Return [X, Y] of the center of cell containing provided text 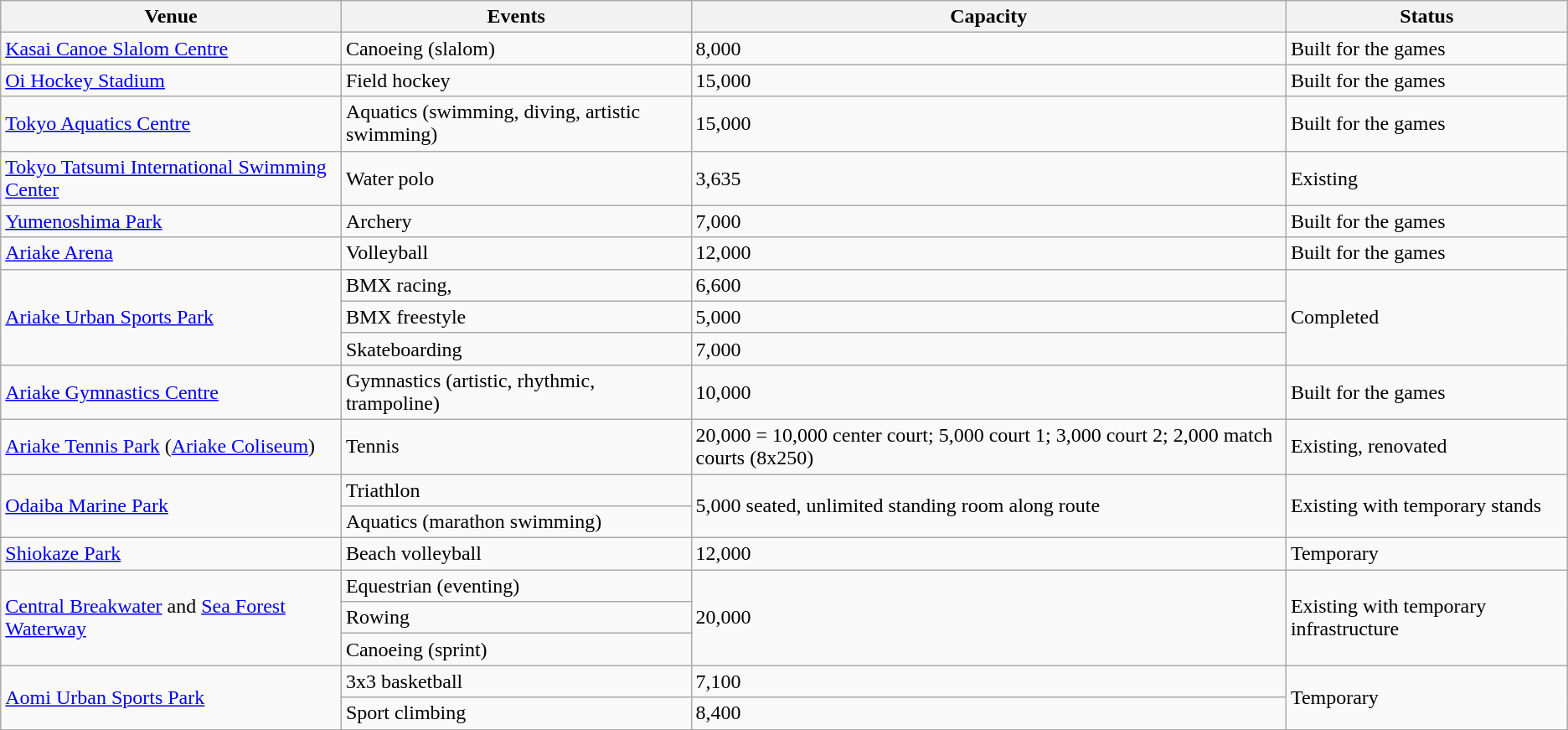
5,000 seated, unlimited standing room along route [988, 506]
8,000 [988, 49]
Venue [171, 17]
Ariake Gymnastics Centre [171, 392]
BMX freestyle [516, 317]
20,000 = 10,000 center court; 5,000 court 1; 3,000 court 2; 2,000 match courts (8x250) [988, 446]
10,000 [988, 392]
Capacity [988, 17]
Canoeing (sprint) [516, 650]
Odaiba Marine Park [171, 506]
Volleyball [516, 253]
Field hockey [516, 80]
Water polo [516, 178]
5,000 [988, 317]
Existing, renovated [1426, 446]
Oi Hockey Stadium [171, 80]
Kasai Canoe Slalom Centre [171, 49]
7,100 [988, 681]
Triathlon [516, 490]
Shiokaze Park [171, 554]
Tokyo Aquatics Centre [171, 124]
Completed [1426, 317]
Ariake Tennis Park (Ariake Coliseum) [171, 446]
Archery [516, 221]
Aquatics (marathon swimming) [516, 522]
Gymnastics (artistic, rhythmic, trampoline) [516, 392]
Ariake Arena [171, 253]
Skateboarding [516, 349]
Sport climbing [516, 713]
Equestrian (eventing) [516, 586]
Yumenoshima Park [171, 221]
Tokyo Tatsumi International Swimming Center [171, 178]
Aquatics (swimming, diving, artistic swimming) [516, 124]
20,000 [988, 618]
8,400 [988, 713]
Ariake Urban Sports Park [171, 317]
Existing with temporary infrastructure [1426, 618]
Events [516, 17]
6,600 [988, 285]
Tennis [516, 446]
Existing [1426, 178]
3,635 [988, 178]
Central Breakwater and Sea Forest Waterway [171, 618]
Existing with temporary stands [1426, 506]
Rowing [516, 618]
Aomi Urban Sports Park [171, 697]
3x3 basketball [516, 681]
Beach volleyball [516, 554]
Canoeing (slalom) [516, 49]
Status [1426, 17]
BMX racing, [516, 285]
